For the text-containing cell, return its midpoint in (X, Y) coordinate format. 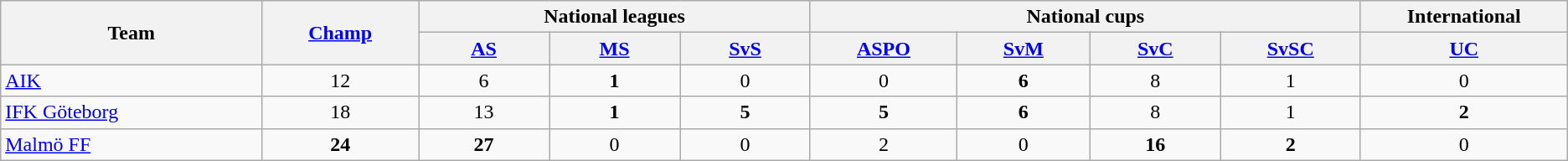
SvS (745, 49)
SvM (1024, 49)
SvSC (1290, 49)
National cups (1086, 17)
International (1464, 17)
27 (484, 144)
AIK (132, 80)
ASPO (883, 49)
IFK Göteborg (132, 112)
AS (484, 49)
MS (615, 49)
UC (1464, 49)
Champ (340, 33)
SvC (1155, 49)
National leagues (615, 17)
12 (340, 80)
24 (340, 144)
13 (484, 112)
16 (1155, 144)
Malmö FF (132, 144)
18 (340, 112)
Team (132, 33)
